Search for the cell housing the specified text and yield its (x, y) center coordinate. 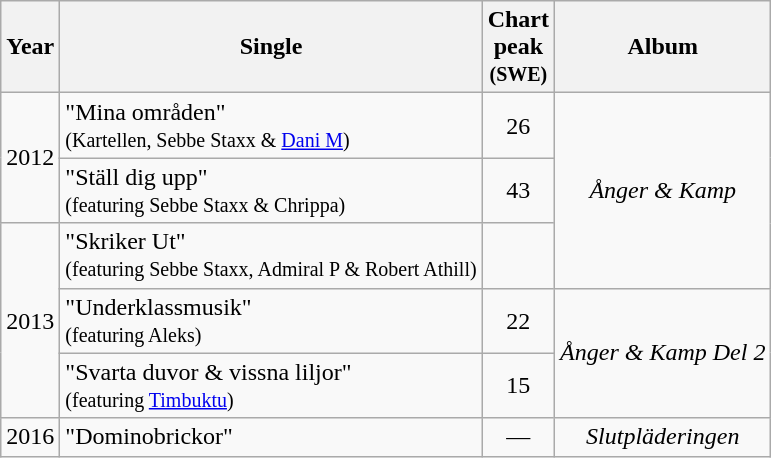
15 (518, 386)
2013 (30, 320)
2016 (30, 437)
"Skriker Ut"(featuring Sebbe Staxx, Admiral P & Robert Athill) (271, 256)
Slutpläderingen (663, 437)
"Svarta duvor & vissna liljor"(featuring Timbuktu) (271, 386)
"Mina områden" (Kartellen, Sebbe Staxx & Dani M) (271, 126)
Single (271, 47)
43 (518, 190)
Year (30, 47)
"Underklassmusik"(featuring Aleks) (271, 320)
2012 (30, 158)
"Dominobrickor" (271, 437)
Album (663, 47)
Ånger & Kamp (663, 190)
— (518, 437)
22 (518, 320)
Ånger & Kamp Del 2 (663, 353)
Chart peak(SWE) (518, 47)
26 (518, 126)
"Ställ dig upp"(featuring Sebbe Staxx & Chrippa) (271, 190)
